Detect which cell encompasses the target text, then output its (x, y) center coordinate. 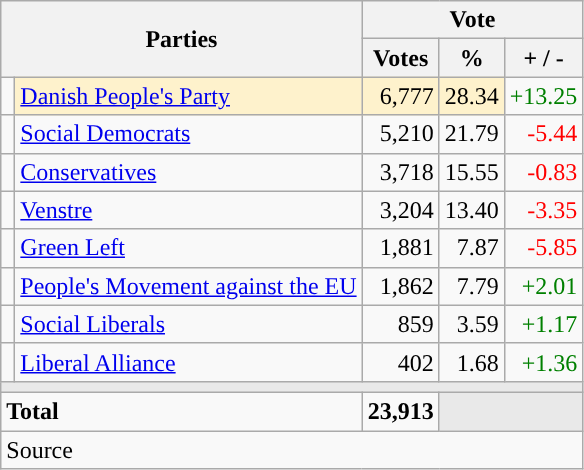
6,777 (400, 96)
-0.83 (544, 172)
7.87 (472, 248)
3,718 (400, 172)
Vote (472, 20)
-5.44 (544, 134)
% (472, 58)
1.68 (472, 362)
13.40 (472, 210)
People's Movement against the EU (188, 286)
1,881 (400, 248)
Social Liberals (188, 324)
+ / - (544, 58)
21.79 (472, 134)
7.79 (472, 286)
Green Left (188, 248)
-3.35 (544, 210)
Danish People's Party (188, 96)
1,862 (400, 286)
+1.36 (544, 362)
-5.85 (544, 248)
3.59 (472, 324)
Source (292, 449)
Social Democrats (188, 134)
+2.01 (544, 286)
Parties (182, 39)
+13.25 (544, 96)
Total (182, 411)
3,204 (400, 210)
Liberal Alliance (188, 362)
23,913 (400, 411)
+1.17 (544, 324)
402 (400, 362)
859 (400, 324)
Venstre (188, 210)
Votes (400, 58)
15.55 (472, 172)
5,210 (400, 134)
Conservatives (188, 172)
28.34 (472, 96)
